Return the [X, Y] coordinate for the center point of the cell that contains the specified text.  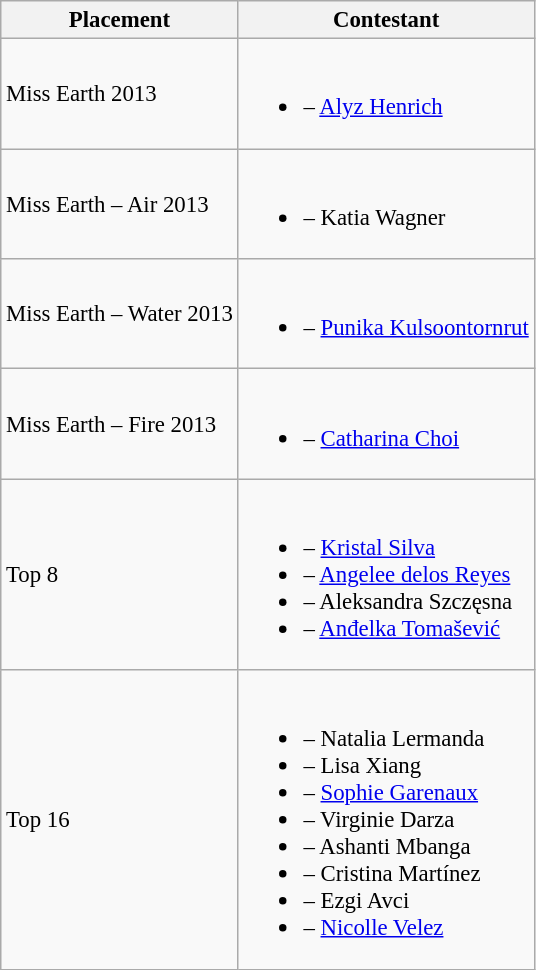
– Katia Wagner [386, 204]
– Alyz Henrich [386, 94]
Top 8 [120, 574]
Miss Earth – Water 2013 [120, 314]
– Natalia Lermanda – Lisa Xiang – Sophie Garenaux – Virginie Darza – Ashanti Mbanga – Cristina Martínez – Ezgi Avci – Nicolle Velez [386, 820]
Miss Earth – Air 2013 [120, 204]
Contestant [386, 20]
Miss Earth – Fire 2013 [120, 424]
Miss Earth 2013 [120, 94]
– Catharina Choi [386, 424]
Placement [120, 20]
– Punika Kulsoontornrut [386, 314]
Top 16 [120, 820]
– Kristal Silva – Angelee delos Reyes – Aleksandra Szczęsna – Anđelka Tomašević [386, 574]
